Find where the given text appears and provide that cell's center as [x, y] coordinate. 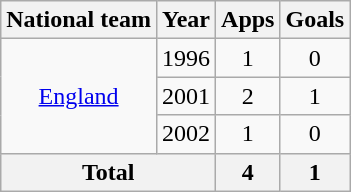
Total [108, 172]
2001 [186, 96]
2 [248, 96]
Apps [248, 20]
4 [248, 172]
National team [79, 20]
Goals [315, 20]
2002 [186, 134]
England [79, 96]
1996 [186, 58]
Year [186, 20]
